Extract the (X, Y) coordinate from the center of the cell holding the provided text.  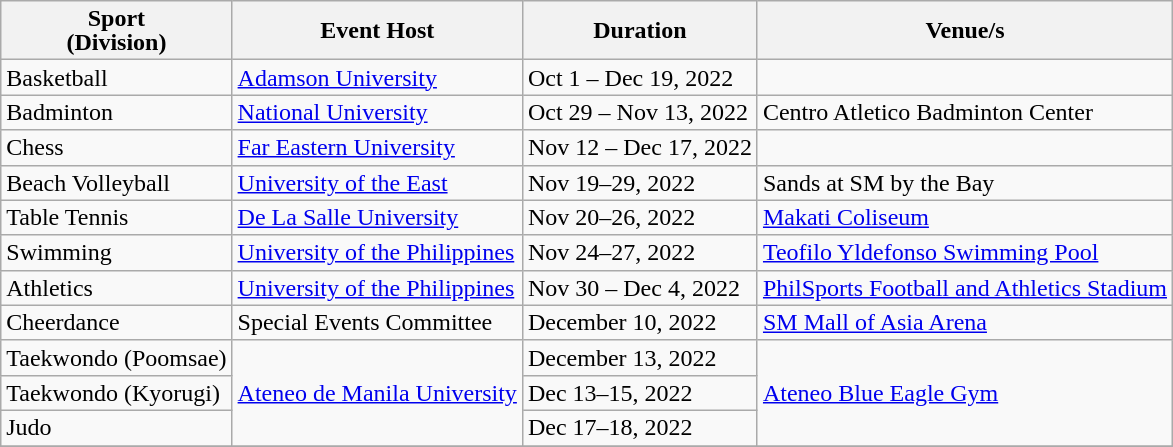
Taekwondo (Kyorugi) (116, 392)
December 10, 2022 (640, 322)
Teofilo Yldefonso Swimming Pool (964, 252)
Cheerdance (116, 322)
Swimming (116, 252)
Dec 13–15, 2022 (640, 392)
Judo (116, 428)
Ateneo Blue Eagle Gym (964, 392)
De La Salle University (377, 218)
Special Events Committee (377, 322)
Sport(Division) (116, 30)
PhilSports Football and Athletics Stadium (964, 288)
Venue/s (964, 30)
Oct 29 – Nov 13, 2022 (640, 112)
Adamson University (377, 78)
Athletics (116, 288)
December 13, 2022 (640, 358)
National University (377, 112)
Nov 12 – Dec 17, 2022 (640, 148)
Badminton (116, 112)
SM Mall of Asia Arena (964, 322)
Taekwondo (Poomsae) (116, 358)
Nov 20–26, 2022 (640, 218)
Duration (640, 30)
Far Eastern University (377, 148)
Centro Atletico Badminton Center (964, 112)
Chess (116, 148)
Ateneo de Manila University (377, 392)
Nov 24–27, 2022 (640, 252)
Beach Volleyball (116, 182)
Nov 19–29, 2022 (640, 182)
University of the East (377, 182)
Sands at SM by the Bay (964, 182)
Makati Coliseum (964, 218)
Oct 1 – Dec 19, 2022 (640, 78)
Event Host (377, 30)
Nov 30 – Dec 4, 2022 (640, 288)
Dec 17–18, 2022 (640, 428)
Table Tennis (116, 218)
Basketball (116, 78)
